Provide the (x, y) coordinate of the cell's center where the given text is located.  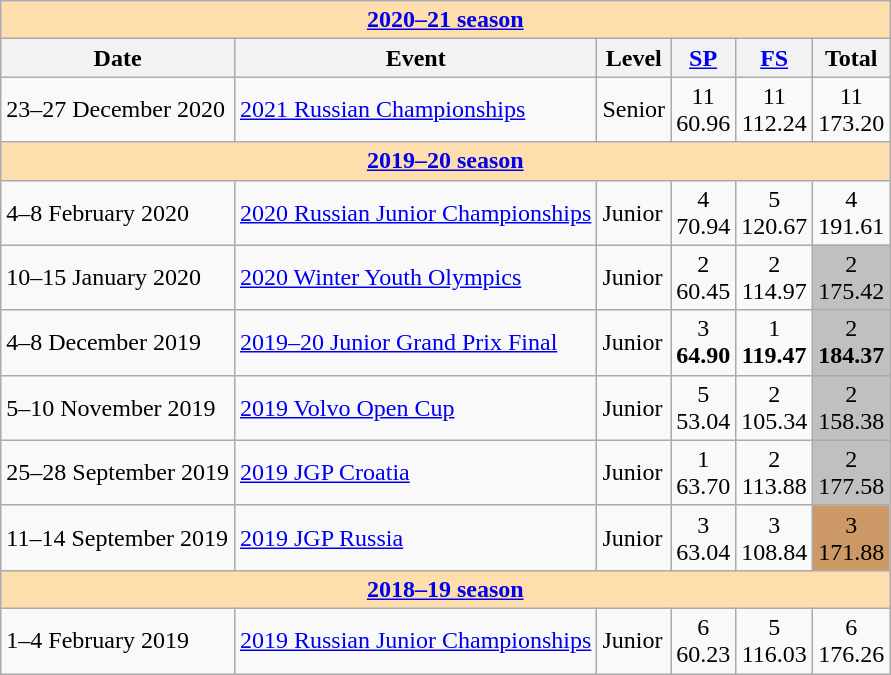
3 63.04 (704, 538)
4 191.61 (852, 212)
Senior (634, 110)
4–8 December 2019 (118, 342)
1–4 February 2019 (118, 640)
2 60.45 (704, 278)
2020 Russian Junior Championships (415, 212)
5 116.03 (774, 640)
Level (634, 58)
23–27 December 2020 (118, 110)
10–15 January 2020 (118, 278)
2018–19 season (446, 589)
2 184.37 (852, 342)
11–14 September 2019 (118, 538)
11 173.20 (852, 110)
2 175.42 (852, 278)
Date (118, 58)
6 176.26 (852, 640)
Total (852, 58)
2019–20 season (446, 161)
4 70.94 (704, 212)
2019 JGP Russia (415, 538)
2021 Russian Championships (415, 110)
11 112.24 (774, 110)
FS (774, 58)
2019 Russian Junior Championships (415, 640)
1 63.70 (704, 472)
11 60.96 (704, 110)
3 171.88 (852, 538)
2 158.38 (852, 408)
2019–20 Junior Grand Prix Final (415, 342)
2020–21 season (446, 20)
3 64.90 (704, 342)
2019 JGP Croatia (415, 472)
6 60.23 (704, 640)
2 113.88 (774, 472)
SP (704, 58)
2 177.58 (852, 472)
5 53.04 (704, 408)
3 108.84 (774, 538)
2 114.97 (774, 278)
5 120.67 (774, 212)
2 105.34 (774, 408)
25–28 September 2019 (118, 472)
5–10 November 2019 (118, 408)
1 119.47 (774, 342)
2020 Winter Youth Olympics (415, 278)
Event (415, 58)
4–8 February 2020 (118, 212)
2019 Volvo Open Cup (415, 408)
